For the text-containing cell, return its midpoint in (X, Y) coordinate format. 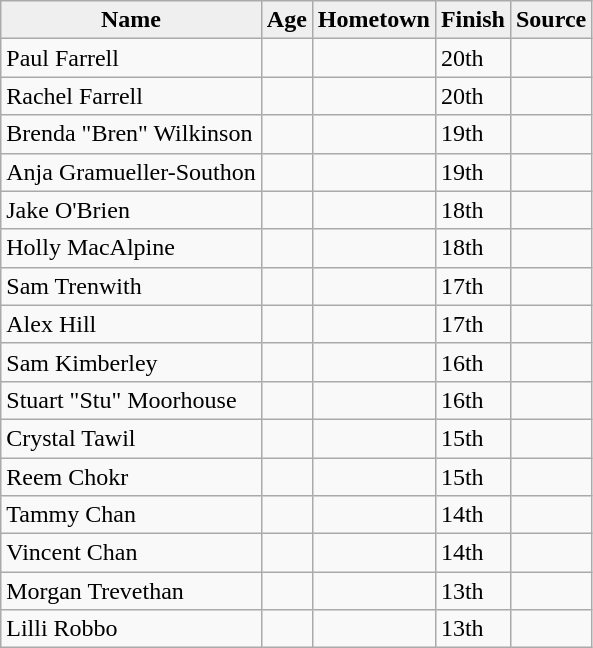
Rachel Farrell (132, 96)
Hometown (374, 20)
Source (550, 20)
Sam Kimberley (132, 362)
Paul Farrell (132, 58)
Jake O'Brien (132, 210)
Anja Gramueller-Southon (132, 172)
Age (286, 20)
Holly MacAlpine (132, 248)
Lilli Robbo (132, 629)
Tammy Chan (132, 515)
Reem Chokr (132, 477)
Sam Trenwith (132, 286)
Alex Hill (132, 324)
Morgan Trevethan (132, 591)
Crystal Tawil (132, 438)
Brenda "Bren" Wilkinson (132, 134)
Vincent Chan (132, 553)
Stuart "Stu" Moorhouse (132, 400)
Name (132, 20)
Finish (472, 20)
